From the cell containing the given text, extract its center point as (x, y) coordinate. 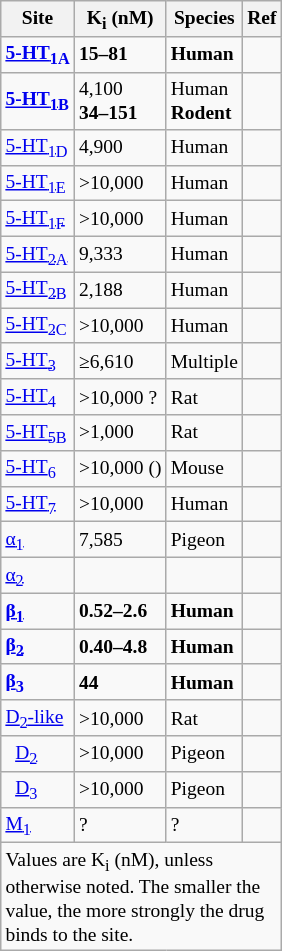
α1 (38, 540)
≥6,610 (120, 361)
D2 (38, 754)
5-HT1E (38, 183)
4,900 (120, 147)
2,188 (120, 290)
α2 (38, 575)
>10,000 () (120, 468)
5-HT1A (38, 54)
Ref (262, 19)
β3 (38, 682)
5-HT3 (38, 361)
Ki (nM) (120, 19)
5-HT1B (38, 100)
44 (120, 682)
D2-like (38, 718)
Site (38, 19)
Multiple (204, 361)
>10,000 ? (120, 397)
5-HT4 (38, 397)
5-HT2C (38, 326)
Species (204, 19)
0.52–2.6 (120, 611)
β2 (38, 647)
D3 (38, 789)
5-HT2B (38, 290)
5-HT1F (38, 219)
5-HT1D (38, 147)
>1,000 (120, 433)
5-HT6 (38, 468)
Mouse (204, 468)
0.40–4.8 (120, 647)
M1 (38, 825)
HumanRodent (204, 100)
4,10034–151 (120, 100)
5-HT7 (38, 504)
7,585 (120, 540)
15–81 (120, 54)
5-HT5B (38, 433)
β1 (38, 611)
Values are Ki (nM), unless otherwise noted. The smaller the value, the more strongly the drug binds to the site. (141, 897)
5-HT2A (38, 254)
9,333 (120, 254)
